Output the [X, Y] coordinate of the center of the cell containing the given text.  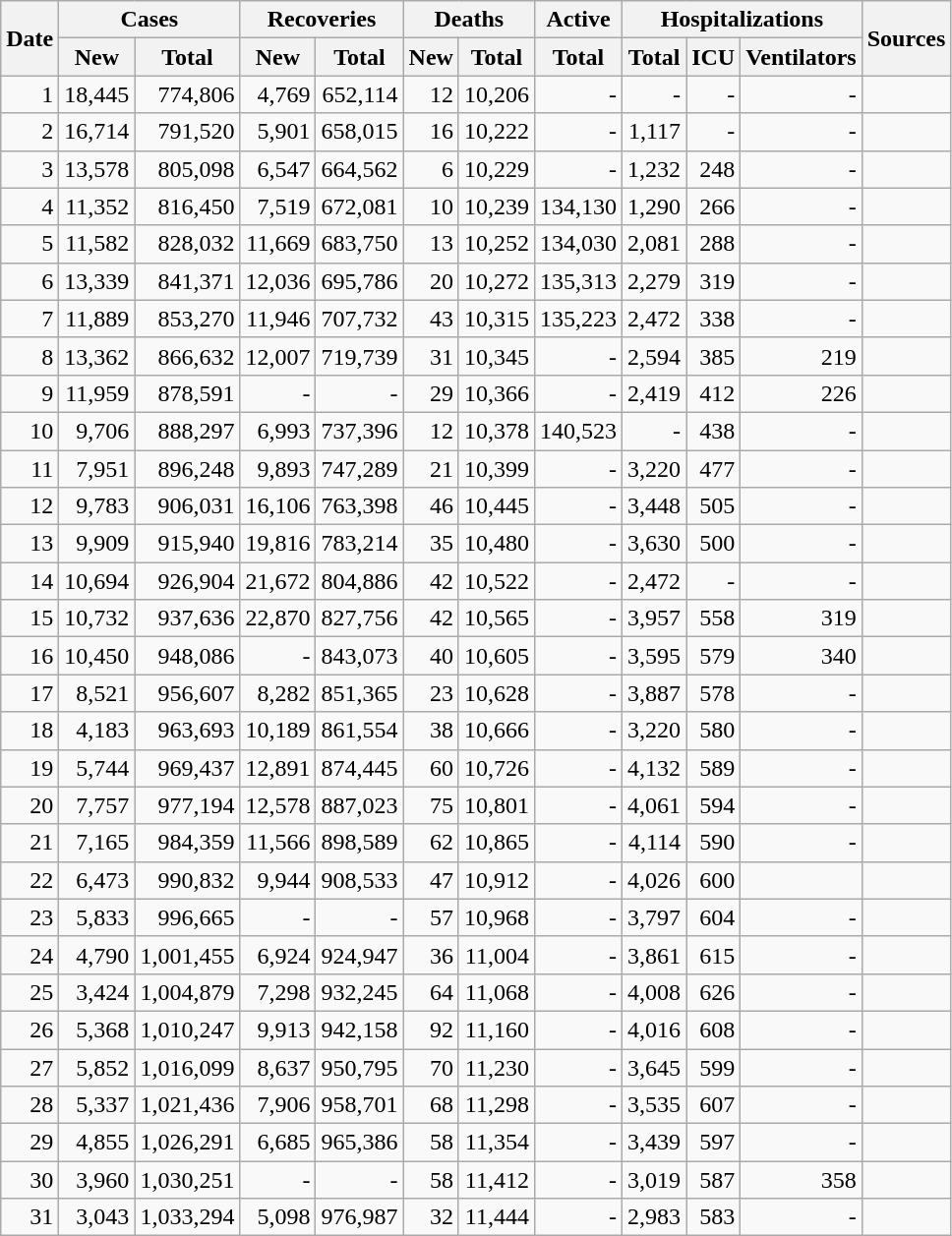
10,378 [496, 431]
896,248 [187, 469]
13,362 [96, 356]
774,806 [187, 94]
134,030 [578, 244]
11,412 [496, 1180]
Cases [149, 20]
969,437 [187, 768]
791,520 [187, 132]
658,015 [360, 132]
2 [30, 132]
878,591 [187, 393]
608 [714, 1030]
3,887 [655, 693]
579 [714, 656]
9,706 [96, 431]
7,298 [277, 992]
4,183 [96, 731]
22,870 [277, 618]
92 [431, 1030]
5,368 [96, 1030]
288 [714, 244]
1,117 [655, 132]
707,732 [360, 319]
Date [30, 38]
783,214 [360, 544]
13,339 [96, 281]
1,026,291 [187, 1143]
906,031 [187, 506]
3 [30, 169]
963,693 [187, 731]
3,861 [655, 955]
7,906 [277, 1105]
6,993 [277, 431]
3,957 [655, 618]
11,946 [277, 319]
22 [30, 880]
3,424 [96, 992]
948,086 [187, 656]
135,313 [578, 281]
5,833 [96, 917]
6,547 [277, 169]
587 [714, 1180]
9,944 [277, 880]
4,132 [655, 768]
719,739 [360, 356]
36 [431, 955]
10,366 [496, 393]
4,008 [655, 992]
248 [714, 169]
11,959 [96, 393]
9,893 [277, 469]
6,473 [96, 880]
599 [714, 1067]
683,750 [360, 244]
7,165 [96, 843]
10,222 [496, 132]
984,359 [187, 843]
558 [714, 618]
266 [714, 206]
828,032 [187, 244]
1,290 [655, 206]
75 [431, 805]
12,007 [277, 356]
64 [431, 992]
956,607 [187, 693]
3,019 [655, 1180]
2,594 [655, 356]
9,909 [96, 544]
10,801 [496, 805]
4,061 [655, 805]
937,636 [187, 618]
1,004,879 [187, 992]
10,732 [96, 618]
747,289 [360, 469]
594 [714, 805]
2,983 [655, 1217]
60 [431, 768]
11,352 [96, 206]
827,756 [360, 618]
1 [30, 94]
607 [714, 1105]
652,114 [360, 94]
11,444 [496, 1217]
1,033,294 [187, 1217]
604 [714, 917]
46 [431, 506]
11,230 [496, 1067]
3,535 [655, 1105]
135,223 [578, 319]
10,229 [496, 169]
16,106 [277, 506]
358 [802, 1180]
672,081 [360, 206]
763,398 [360, 506]
11,160 [496, 1030]
7,519 [277, 206]
10,315 [496, 319]
866,632 [187, 356]
11,566 [277, 843]
990,832 [187, 880]
874,445 [360, 768]
10,565 [496, 618]
15 [30, 618]
841,371 [187, 281]
7,951 [96, 469]
62 [431, 843]
500 [714, 544]
14 [30, 581]
11,889 [96, 319]
25 [30, 992]
590 [714, 843]
13,578 [96, 169]
30 [30, 1180]
28 [30, 1105]
11,354 [496, 1143]
140,523 [578, 431]
3,645 [655, 1067]
580 [714, 731]
11,068 [496, 992]
24 [30, 955]
35 [431, 544]
10,865 [496, 843]
10,628 [496, 693]
10,968 [496, 917]
3,797 [655, 917]
853,270 [187, 319]
10,522 [496, 581]
10,252 [496, 244]
ICU [714, 57]
4,016 [655, 1030]
40 [431, 656]
6,685 [277, 1143]
4,790 [96, 955]
8,521 [96, 693]
615 [714, 955]
8 [30, 356]
9 [30, 393]
4 [30, 206]
57 [431, 917]
926,904 [187, 581]
18 [30, 731]
12,891 [277, 768]
597 [714, 1143]
1,010,247 [187, 1030]
26 [30, 1030]
898,589 [360, 843]
10,605 [496, 656]
3,043 [96, 1217]
4,855 [96, 1143]
9,783 [96, 506]
2,081 [655, 244]
861,554 [360, 731]
32 [431, 1217]
19,816 [277, 544]
1,001,455 [187, 955]
5,852 [96, 1067]
10,726 [496, 768]
664,562 [360, 169]
11 [30, 469]
8,282 [277, 693]
1,232 [655, 169]
38 [431, 731]
477 [714, 469]
Active [578, 20]
Recoveries [322, 20]
8,637 [277, 1067]
11,669 [277, 244]
4,769 [277, 94]
887,023 [360, 805]
1,030,251 [187, 1180]
1,021,436 [187, 1105]
12,036 [277, 281]
3,448 [655, 506]
4,026 [655, 880]
932,245 [360, 992]
924,947 [360, 955]
Hospitalizations [743, 20]
47 [431, 880]
16,714 [96, 132]
505 [714, 506]
11,298 [496, 1105]
589 [714, 768]
Ventilators [802, 57]
695,786 [360, 281]
5 [30, 244]
19 [30, 768]
21,672 [277, 581]
11,582 [96, 244]
977,194 [187, 805]
2,419 [655, 393]
340 [802, 656]
3,595 [655, 656]
626 [714, 992]
219 [802, 356]
908,533 [360, 880]
888,297 [187, 431]
1,016,099 [187, 1067]
4,114 [655, 843]
Deaths [468, 20]
737,396 [360, 431]
10,206 [496, 94]
9,913 [277, 1030]
2,279 [655, 281]
385 [714, 356]
Sources [907, 38]
5,744 [96, 768]
7 [30, 319]
996,665 [187, 917]
805,098 [187, 169]
3,630 [655, 544]
68 [431, 1105]
958,701 [360, 1105]
10,480 [496, 544]
7,757 [96, 805]
438 [714, 431]
412 [714, 393]
583 [714, 1217]
12,578 [277, 805]
70 [431, 1067]
10,345 [496, 356]
942,158 [360, 1030]
226 [802, 393]
43 [431, 319]
10,399 [496, 469]
17 [30, 693]
851,365 [360, 693]
5,901 [277, 132]
843,073 [360, 656]
816,450 [187, 206]
5,098 [277, 1217]
10,445 [496, 506]
950,795 [360, 1067]
6,924 [277, 955]
965,386 [360, 1143]
10,272 [496, 281]
3,439 [655, 1143]
915,940 [187, 544]
5,337 [96, 1105]
10,239 [496, 206]
10,450 [96, 656]
976,987 [360, 1217]
10,912 [496, 880]
10,189 [277, 731]
18,445 [96, 94]
10,666 [496, 731]
10,694 [96, 581]
600 [714, 880]
3,960 [96, 1180]
804,886 [360, 581]
578 [714, 693]
134,130 [578, 206]
338 [714, 319]
11,004 [496, 955]
27 [30, 1067]
